Identify which cell holds the provided text, then report its [X, Y] central coordinate. 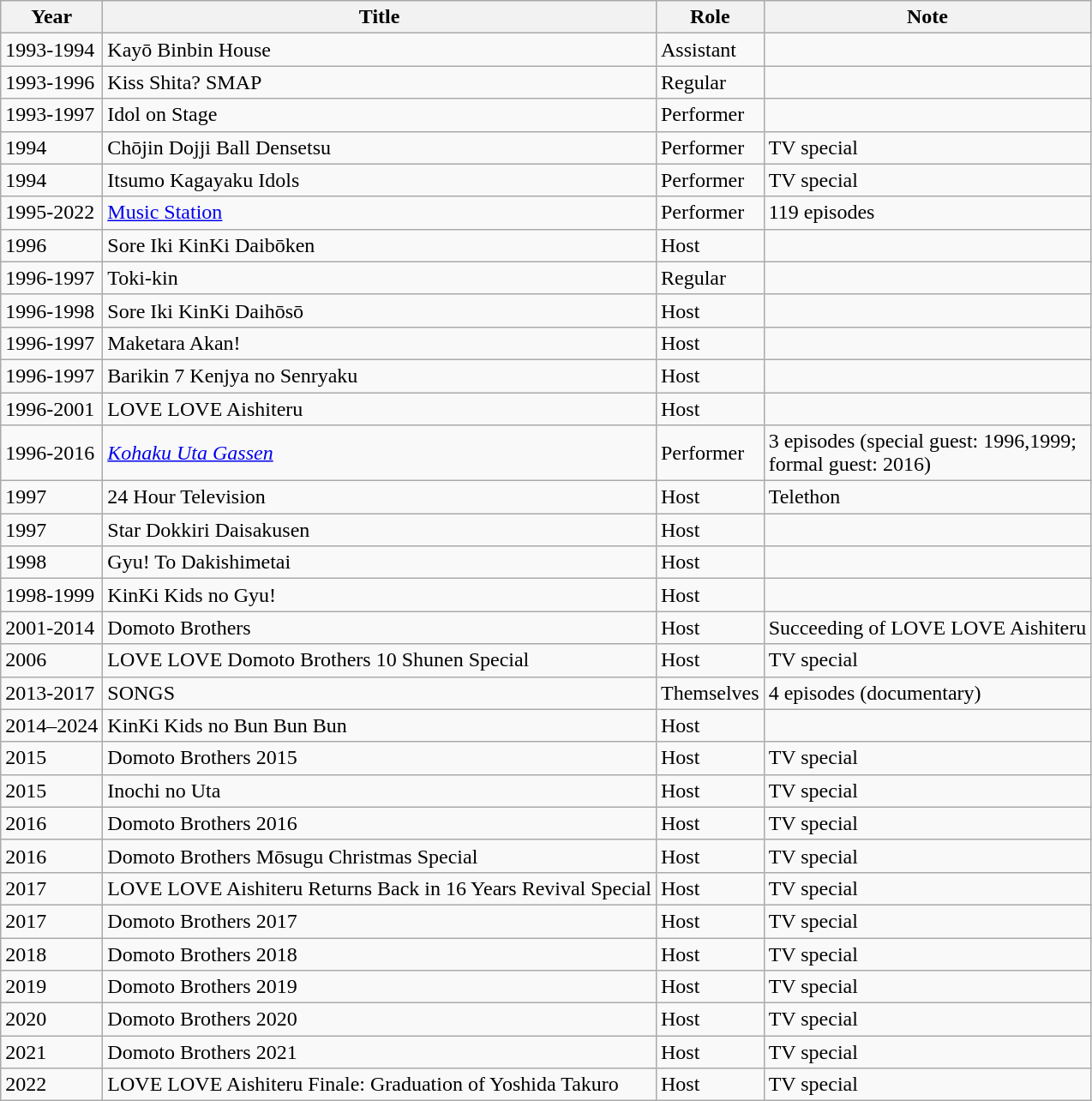
1993-1994 [51, 50]
Domoto Brothers [380, 628]
Year [51, 17]
Chōjin Dojji Ball Densetsu [380, 147]
KinKi Kids no Bun Bun Bun [380, 725]
SONGS [380, 693]
Domoto Brothers Mōsugu Christmas Special [380, 856]
Assistant [710, 50]
2019 [51, 987]
2020 [51, 1020]
Inochi no Uta [380, 791]
Music Station [380, 213]
119 episodes [927, 213]
4 episodes (documentary) [927, 693]
Idol on Stage [380, 115]
1993-1997 [51, 115]
Themselves [710, 693]
Kiss Shita? SMAP [380, 82]
2001-2014 [51, 628]
KinKi Kids no Gyu! [380, 595]
Itsumo Kagayaku Idols [380, 180]
1995-2022 [51, 213]
1998-1999 [51, 595]
Domoto Brothers 2016 [380, 823]
1996-2016 [51, 453]
Kohaku Uta Gassen [380, 453]
Domoto Brothers 2021 [380, 1052]
Kayō Binbin House [380, 50]
Sore Iki KinKi Daibōken [380, 245]
Domoto Brothers 2020 [380, 1020]
Sore Iki KinKi Daihōsō [380, 310]
2018 [51, 954]
Domoto Brothers 2019 [380, 987]
LOVE LOVE Domoto Brothers 10 Shunen Special [380, 660]
1998 [51, 563]
2021 [51, 1052]
2014–2024 [51, 725]
2006 [51, 660]
Succeeding of LOVE LOVE Aishiteru [927, 628]
LOVE LOVE Aishiteru [380, 409]
Domoto Brothers 2017 [380, 921]
Toki-kin [380, 278]
24 Hour Television [380, 497]
Title [380, 17]
1993-1996 [51, 82]
2013-2017 [51, 693]
Domoto Brothers 2018 [380, 954]
Domoto Brothers 2015 [380, 758]
3 episodes (special guest: 1996,1999;formal guest: 2016) [927, 453]
LOVE LOVE Aishiteru Returns Back in 16 Years Revival Special [380, 888]
2022 [51, 1085]
LOVE LOVE Aishiteru Finale: Graduation of Yoshida Takuro [380, 1085]
Gyu! To Dakishimetai [380, 563]
Maketara Akan! [380, 343]
Role [710, 17]
Note [927, 17]
Barikin 7 Kenjya no Senryaku [380, 376]
Telethon [927, 497]
Star Dokkiri Daisakusen [380, 530]
1996-2001 [51, 409]
1996 [51, 245]
1996-1998 [51, 310]
